Scan for the cell matching the given text and deliver its (x, y) coordinate at center. 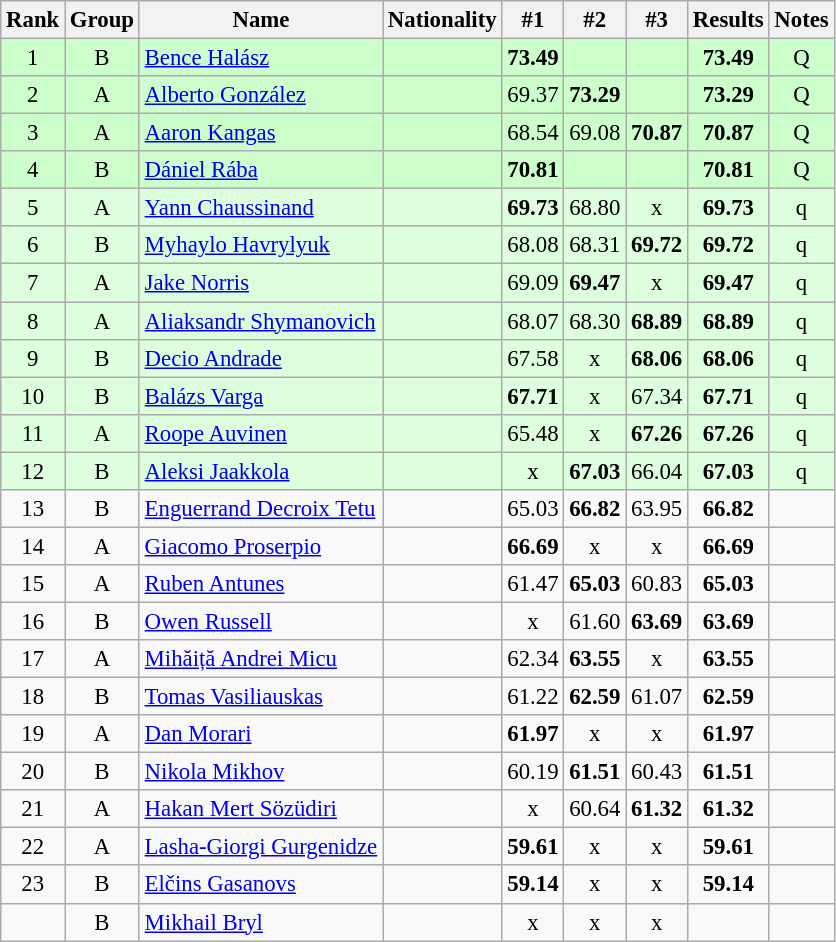
60.64 (595, 809)
13 (33, 509)
Bence Halász (260, 58)
22 (33, 847)
14 (33, 546)
66.04 (657, 471)
#2 (595, 20)
63.95 (657, 509)
8 (33, 321)
6 (33, 245)
Giacomo Proserpio (260, 546)
#1 (533, 20)
15 (33, 584)
18 (33, 697)
1 (33, 58)
21 (33, 809)
Enguerrand Decroix Tetu (260, 509)
Aliaksandr Shymanovich (260, 321)
4 (33, 170)
Nationality (442, 20)
Dan Morari (260, 734)
60.19 (533, 772)
16 (33, 621)
Nikola Mikhov (260, 772)
Yann Chaussinand (260, 208)
68.31 (595, 245)
#3 (657, 20)
Balázs Varga (260, 396)
Roope Auvinen (260, 433)
Mikhail Bryl (260, 922)
69.37 (533, 95)
Rank (33, 20)
68.80 (595, 208)
Tomas Vasiliauskas (260, 697)
Aaron Kangas (260, 133)
62.34 (533, 659)
61.60 (595, 621)
Name (260, 20)
Mihăiță Andrei Micu (260, 659)
3 (33, 133)
9 (33, 358)
Group (102, 20)
11 (33, 433)
68.30 (595, 321)
60.83 (657, 584)
68.07 (533, 321)
Notes (802, 20)
Aleksi Jaakkola (260, 471)
Ruben Antunes (260, 584)
Elčins Gasanovs (260, 885)
65.48 (533, 433)
61.22 (533, 697)
Myhaylo Havrylyuk (260, 245)
10 (33, 396)
20 (33, 772)
2 (33, 95)
67.58 (533, 358)
5 (33, 208)
12 (33, 471)
60.43 (657, 772)
Decio Andrade (260, 358)
61.07 (657, 697)
Alberto González (260, 95)
69.08 (595, 133)
Hakan Mert Sözüdiri (260, 809)
17 (33, 659)
Results (728, 20)
7 (33, 283)
Owen Russell (260, 621)
61.47 (533, 584)
Dániel Rába (260, 170)
68.08 (533, 245)
67.34 (657, 396)
Lasha-Giorgi Gurgenidze (260, 847)
68.54 (533, 133)
69.09 (533, 283)
23 (33, 885)
Jake Norris (260, 283)
19 (33, 734)
